Scan for the cell matching the given text and deliver its [X, Y] coordinate at center. 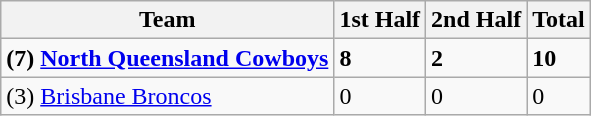
(3) Brisbane Broncos [168, 96]
2 [476, 58]
1st Half [380, 20]
10 [559, 58]
8 [380, 58]
Total [559, 20]
2nd Half [476, 20]
Team [168, 20]
(7) North Queensland Cowboys [168, 58]
